Capture the cell that displays the provided text and extract its [x, y] central coordinate. 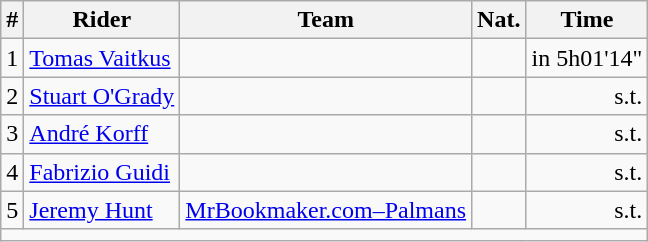
MrBookmaker.com–Palmans [326, 210]
Stuart O'Grady [102, 96]
2 [12, 96]
Tomas Vaitkus [102, 58]
4 [12, 172]
5 [12, 210]
Jeremy Hunt [102, 210]
André Korff [102, 134]
3 [12, 134]
Team [326, 20]
in 5h01'14" [587, 58]
1 [12, 58]
Time [587, 20]
Rider [102, 20]
Fabrizio Guidi [102, 172]
# [12, 20]
Nat. [499, 20]
